Capture the cell that displays the provided text and extract its (x, y) central coordinate. 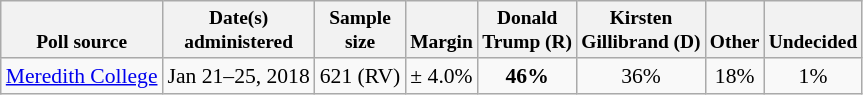
KirstenGillibrand (D) (642, 30)
36% (642, 76)
Meredith College (82, 76)
46% (528, 76)
Undecided (813, 30)
18% (734, 76)
1% (813, 76)
Margin (441, 30)
Poll source (82, 30)
Jan 21–25, 2018 (239, 76)
Samplesize (360, 30)
± 4.0% (441, 76)
Date(s)administered (239, 30)
621 (RV) (360, 76)
Other (734, 30)
DonaldTrump (R) (528, 30)
